Locate the cell with the specified text and output its (x, y) center coordinate. 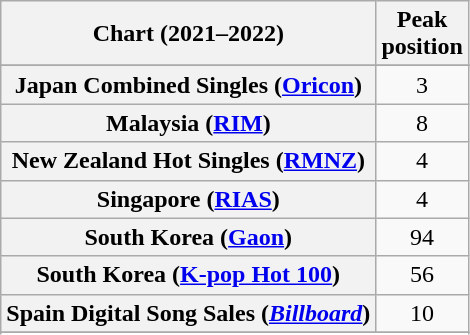
Japan Combined Singles (Oricon) (188, 85)
Chart (2021–2022) (188, 34)
Singapore (RIAS) (188, 199)
10 (422, 313)
South Korea (Gaon) (188, 237)
Malaysia (RIM) (188, 123)
94 (422, 237)
Spain Digital Song Sales (Billboard) (188, 313)
3 (422, 85)
8 (422, 123)
Peakposition (422, 34)
New Zealand Hot Singles (RMNZ) (188, 161)
South Korea (K-pop Hot 100) (188, 275)
56 (422, 275)
